Provide the [x, y] coordinate of the cell's center where the given text is located.  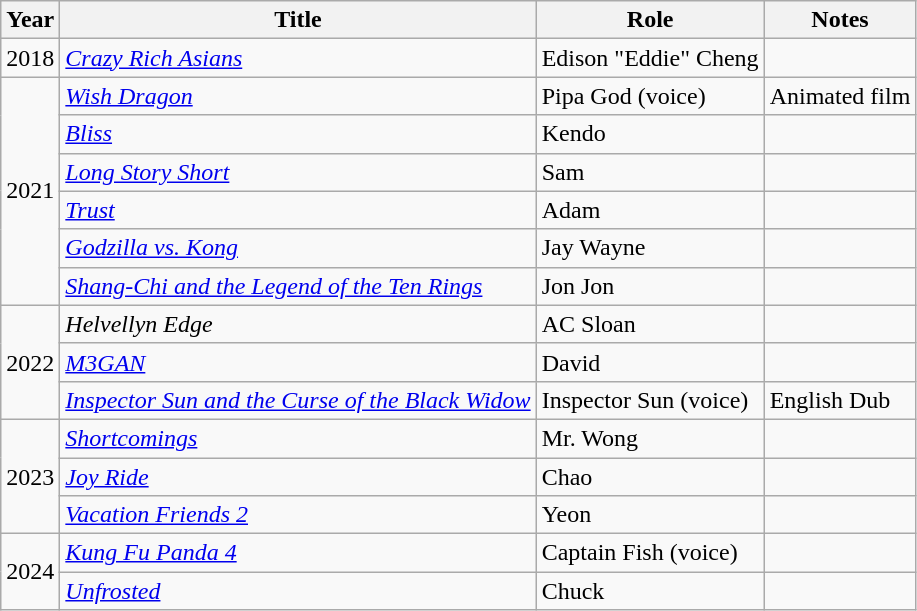
AC Sloan [650, 324]
Inspector Sun and the Curse of the Black Widow [298, 400]
Shortcomings [298, 438]
Godzilla vs. Kong [298, 248]
Notes [840, 20]
Jay Wayne [650, 248]
Chuck [650, 591]
David [650, 362]
Role [650, 20]
Yeon [650, 515]
English Dub [840, 400]
Joy Ride [298, 477]
Pipa God (voice) [650, 96]
Wish Dragon [298, 96]
Shang-Chi and the Legend of the Ten Rings [298, 286]
Year [30, 20]
Kendo [650, 134]
Helvellyn Edge [298, 324]
Captain Fish (voice) [650, 553]
2018 [30, 58]
Crazy Rich Asians [298, 58]
Vacation Friends 2 [298, 515]
Trust [298, 210]
2023 [30, 476]
2024 [30, 572]
Chao [650, 477]
Animated film [840, 96]
Edison "Eddie" Cheng [650, 58]
M3GAN [298, 362]
Bliss [298, 134]
2021 [30, 191]
Kung Fu Panda 4 [298, 553]
Adam [650, 210]
Inspector Sun (voice) [650, 400]
Title [298, 20]
Sam [650, 172]
Unfrosted [298, 591]
Long Story Short [298, 172]
2022 [30, 362]
Jon Jon [650, 286]
Mr. Wong [650, 438]
